For the text-containing cell, return its midpoint in [X, Y] coordinate format. 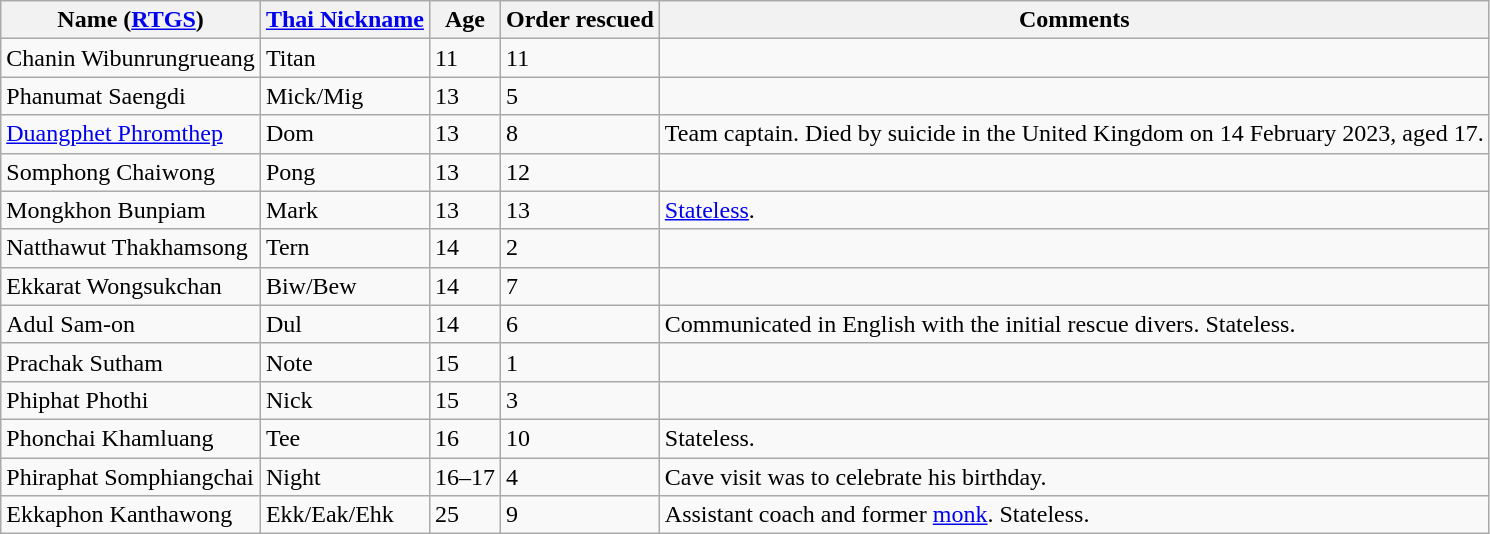
Natthawut Thakhamsong [131, 248]
Phonchai Khamluang [131, 438]
Tee [344, 438]
5 [580, 96]
12 [580, 172]
Order rescued [580, 20]
Chanin Wibunrungrueang [131, 58]
Name (RTGS) [131, 20]
Dom [344, 134]
16 [464, 438]
8 [580, 134]
Prachak Sutham [131, 362]
Thai Nickname [344, 20]
2 [580, 248]
Adul Sam-on [131, 324]
Cave visit was to celebrate his birthday. [1074, 477]
Night [344, 477]
Communicated in English with the initial rescue divers. Stateless. [1074, 324]
Team captain. Died by suicide in the United Kingdom on 14 February 2023, aged 17. [1074, 134]
Comments [1074, 20]
1 [580, 362]
9 [580, 515]
6 [580, 324]
Somphong Chaiwong [131, 172]
25 [464, 515]
Ekkarat Wongsukchan [131, 286]
Titan [344, 58]
4 [580, 477]
Phiphat Phothi [131, 400]
Ekk/Eak/Ehk [344, 515]
Age [464, 20]
7 [580, 286]
Mongkhon Bunpiam [131, 210]
Duangphet Phromthep [131, 134]
Mick/Mig [344, 96]
Mark [344, 210]
3 [580, 400]
Note [344, 362]
Assistant coach and former monk. Stateless. [1074, 515]
Dul [344, 324]
Pong [344, 172]
Nick [344, 400]
Phiraphat Somphiangchai [131, 477]
10 [580, 438]
16–17 [464, 477]
Ekkaphon Kanthawong [131, 515]
Biw/Bew [344, 286]
Phanumat Saengdi [131, 96]
Tern [344, 248]
